Extract the (X, Y) coordinate from the center of the cell holding the provided text.  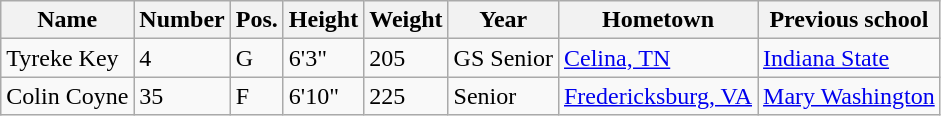
Tyreke Key (68, 58)
205 (406, 58)
Hometown (658, 20)
4 (182, 58)
Indiana State (850, 58)
6'3" (323, 58)
Height (323, 20)
225 (406, 96)
Year (503, 20)
Previous school (850, 20)
Senior (503, 96)
Name (68, 20)
F (256, 96)
Weight (406, 20)
Number (182, 20)
6'10" (323, 96)
Pos. (256, 20)
G (256, 58)
35 (182, 96)
Colin Coyne (68, 96)
Fredericksburg, VA (658, 96)
Celina, TN (658, 58)
GS Senior (503, 58)
Mary Washington (850, 96)
